From the cell containing the given text, extract its center point as [x, y] coordinate. 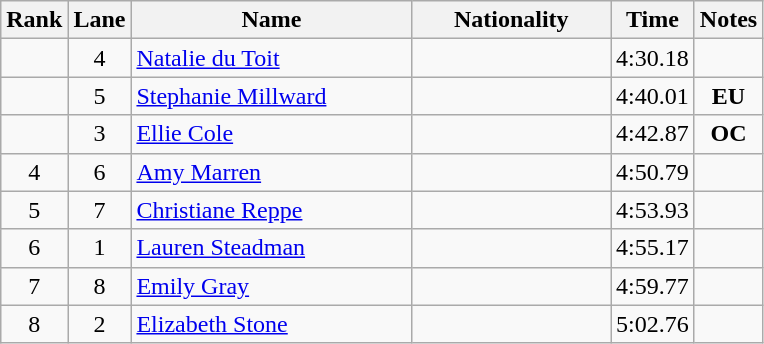
4:55.17 [653, 248]
Time [653, 20]
EU [728, 96]
Stephanie Millward [272, 96]
Nationality [512, 20]
Elizabeth Stone [272, 324]
5:02.76 [653, 324]
1 [100, 248]
Notes [728, 20]
4:30.18 [653, 58]
Lauren Steadman [272, 248]
4:42.87 [653, 134]
Amy Marren [272, 172]
4:53.93 [653, 210]
3 [100, 134]
4:50.79 [653, 172]
OC [728, 134]
Ellie Cole [272, 134]
Rank [34, 20]
2 [100, 324]
Natalie du Toit [272, 58]
Name [272, 20]
Christiane Reppe [272, 210]
Lane [100, 20]
4:59.77 [653, 286]
Emily Gray [272, 286]
4:40.01 [653, 96]
